For the text-containing cell, return its midpoint in [X, Y] coordinate format. 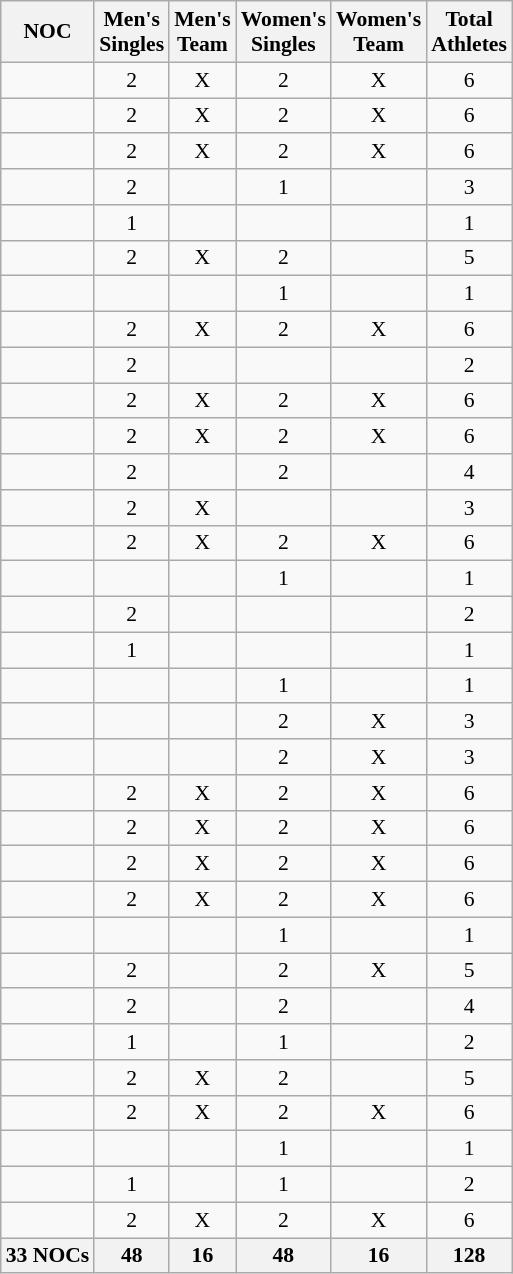
Men'sSingles [132, 32]
33 NOCs [48, 1256]
Men'sTeam [202, 32]
TotalAthletes [469, 32]
Women'sSingles [284, 32]
NOC [48, 32]
Women'sTeam [378, 32]
128 [469, 1256]
